Pinpoint the cell where the given text exists, returning its (x, y) midpoint coordinate. 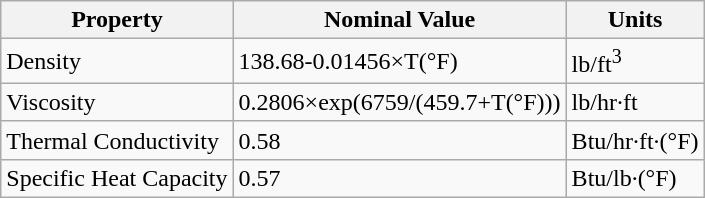
0.57 (400, 178)
138.68-0.01456×T(°F) (400, 62)
Btu/lb·(°F) (635, 178)
Density (117, 62)
Units (635, 20)
Btu/hr·ft·(°F) (635, 140)
lb/hr·ft (635, 102)
Thermal Conductivity (117, 140)
Specific Heat Capacity (117, 178)
0.2806×exp(6759/(459.7+T(°F))) (400, 102)
Nominal Value (400, 20)
lb/ft3 (635, 62)
Property (117, 20)
Viscosity (117, 102)
0.58 (400, 140)
